Extract the [X, Y] coordinate from the center of the cell holding the provided text.  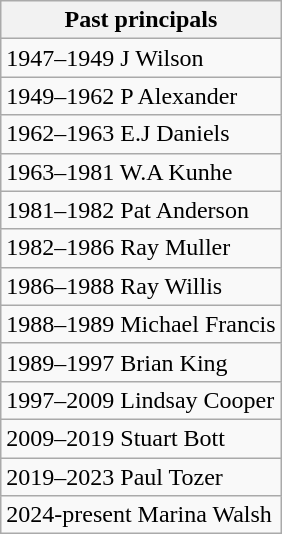
1986–1988 Ray Willis [141, 286]
2024-present Marina Walsh [141, 515]
2009–2019 Stuart Bott [141, 438]
1949–1962 P Alexander [141, 96]
2019–2023 Paul Tozer [141, 477]
1962–1963 E.J Daniels [141, 134]
1963–1981 W.A Kunhe [141, 172]
1997–2009 Lindsay Cooper [141, 400]
1982–1986 Ray Muller [141, 248]
1988–1989 Michael Francis [141, 324]
Past principals [141, 20]
1981–1982 Pat Anderson [141, 210]
1989–1997 Brian King [141, 362]
1947–1949 J Wilson [141, 58]
